Identify which cell holds the provided text, then report its (x, y) central coordinate. 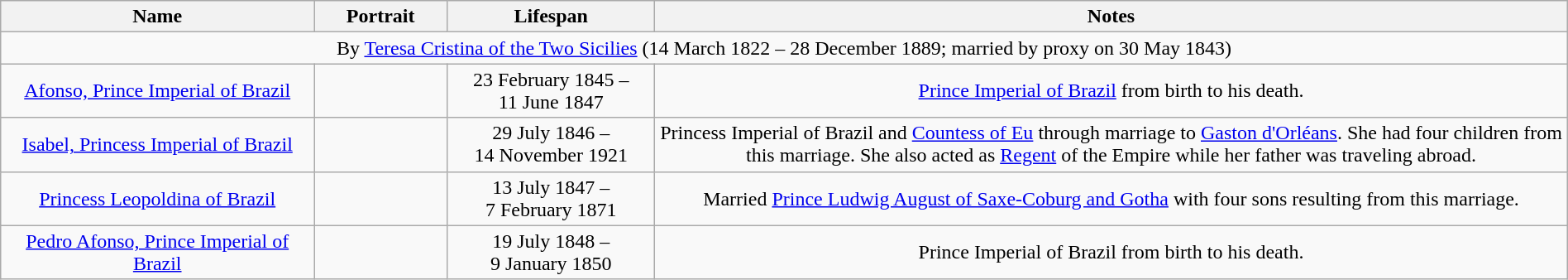
Notes (1111, 17)
Portrait (380, 17)
Afonso, Prince Imperial of Brazil (157, 91)
Lifespan (551, 17)
Name (157, 17)
Princess Leopoldina of Brazil (157, 199)
19 July 1848 – 9 January 1850 (551, 252)
29 July 1846 – 14 November 1921 (551, 144)
Isabel, Princess Imperial of Brazil (157, 144)
13 July 1847 – 7 February 1871 (551, 199)
Pedro Afonso, Prince Imperial of Brazil (157, 252)
23 February 1845 – 11 June 1847 (551, 91)
Married Prince Ludwig August of Saxe-Coburg and Gotha with four sons resulting from this marriage. (1111, 199)
By Teresa Cristina of the Two Sicilies (14 March 1822 – 28 December 1889; married by proxy on 30 May 1843) (784, 48)
